Return [x, y] of the center of cell containing provided text 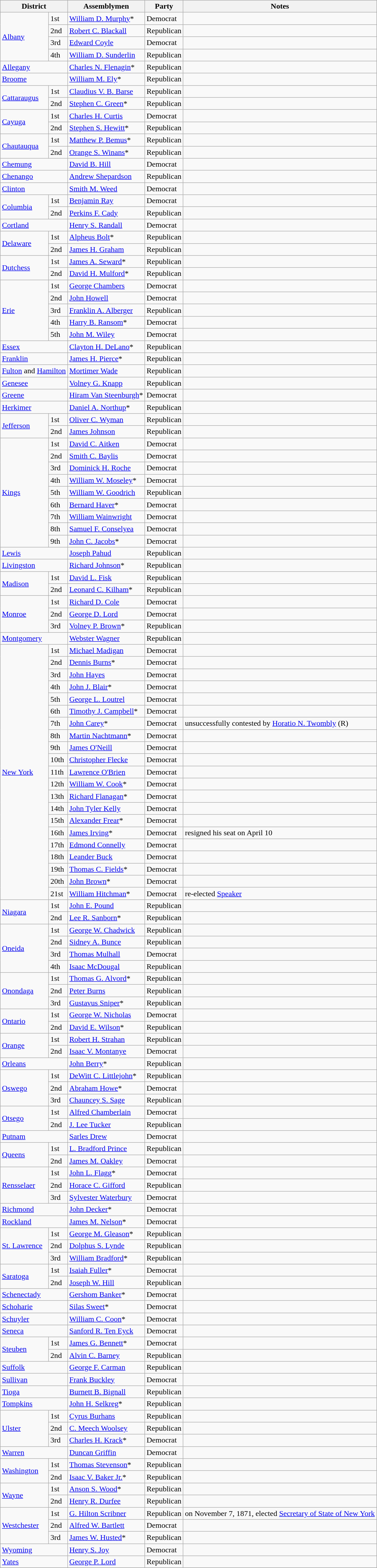
James M. Oakley [106, 1161]
Samuel F. Conselyea [106, 529]
Cyrus Burhans [106, 1416]
Wyoming [34, 1550]
James M. Nelson* [106, 1222]
Yates [34, 1562]
Putnam [34, 1137]
Smith C. Baylis [106, 456]
Greene [34, 395]
15th [58, 821]
Lewis [34, 553]
Genesee [34, 383]
re-elected Speaker [280, 893]
19th [58, 869]
Tompkins [34, 1404]
Orleans [34, 1064]
David C. Aitken [106, 444]
Broome [34, 79]
Assemblymen [106, 6]
St. Lawrence [25, 1246]
Bernard Haver* [106, 504]
Albany [25, 37]
on November 7, 1871, elected Secretary of State of New York [280, 1513]
Rockland [34, 1222]
New York [25, 772]
G. Hilton Scribner [106, 1513]
Matthew P. Bemus* [106, 140]
Abraham Howe* [106, 1088]
Henry R. Durfee [106, 1501]
Smith M. Weed [106, 189]
20th [58, 881]
18th [58, 857]
DeWitt C. Littlejohn* [106, 1076]
unsuccessfully contested by Horatio N. Twombly (R) [280, 723]
Orange S. Winans* [106, 152]
John M. Wiley [106, 334]
C. Meech Woolsey [106, 1428]
Michael Madigan [106, 650]
Cattaraugus [25, 97]
John Hayes [106, 675]
John Tyler Kelly [106, 808]
James H. Graham [106, 249]
L. Bradford Prince [106, 1149]
John E. Pound [106, 905]
George Chambers [106, 286]
Delaware [25, 243]
Livingston [34, 565]
Andrew Shepardson [106, 177]
Oswego [25, 1088]
Martin Nachtmann* [106, 735]
Suffolk [34, 1367]
William D. Sunderlin [106, 55]
Charles H. Curtis [106, 116]
Benjamin Ray [106, 201]
William Bradford* [106, 1258]
Jefferson [25, 426]
Edward Coyle [106, 43]
George P. Lord [106, 1562]
John J. Blair* [106, 687]
21st [58, 893]
Sidney A. Bunce [106, 942]
James Johnson [106, 432]
Rensselaer [25, 1185]
Schuyler [34, 1319]
Oliver C. Wyman [106, 420]
Tioga [34, 1392]
Chautauqua [25, 146]
District [34, 6]
Burnett B. Bignall [106, 1392]
Leander Buck [106, 857]
Monroe [25, 614]
Clinton [34, 189]
Harry B. Ransom* [106, 322]
James H. Pierce* [106, 359]
William W. Goodrich [106, 492]
Schoharie [34, 1307]
Columbia [25, 207]
Isaac V. Baker Jr.* [106, 1477]
Herkimer [34, 407]
Thomas C. Fields* [106, 869]
Saratoga [25, 1276]
Ulster [25, 1428]
Mortimer Wade [106, 371]
Richard Flanagan* [106, 796]
13th [58, 796]
Joseph Pahud [106, 553]
Notes [280, 6]
Warren [34, 1452]
Richmond [34, 1209]
John Decker* [106, 1209]
Oneida [25, 948]
Joseph W. Hill [106, 1282]
Schenectady [34, 1294]
Steuben [25, 1349]
Dennis Burns* [106, 663]
Sanford R. Ten Eyck [106, 1331]
11th [58, 772]
William W. Moseley* [106, 480]
Kings [25, 492]
Isaiah Fuller* [106, 1270]
Robert H. Strahan [106, 1039]
George W. Chadwick [106, 930]
William Wainwright [106, 517]
John C. Jacobs* [106, 541]
David L. Fisk [106, 578]
Gustavus Sniper* [106, 1003]
Duncan Griffin [106, 1452]
Franklin A. Alberger [106, 310]
Thomas Stevenson* [106, 1465]
George M. Gleason* [106, 1234]
George W. Nicholas [106, 1015]
Otsego [25, 1118]
Franklin [34, 359]
William D. Murphy* [106, 19]
David E. Wilson* [106, 1027]
Christopher Flecke [106, 760]
Lawrence O'Brien [106, 772]
James Irving* [106, 833]
William M. Ely* [106, 79]
14th [58, 808]
Alvin C. Barney [106, 1355]
Sullivan [34, 1380]
Erie [25, 310]
Dutchess [25, 268]
Frank Buckley [106, 1380]
Alpheus Bolt* [106, 237]
John L. Flagg* [106, 1173]
Charles H. Krack* [106, 1440]
Webster Wagner [106, 638]
David H. Mulford* [106, 274]
Queens [25, 1155]
Madison [25, 584]
Horace C. Gifford [106, 1185]
Allegany [34, 67]
Washington [25, 1471]
resigned his seat on April 10 [280, 833]
Timothy J. Campbell* [106, 711]
Chenango [34, 177]
James O'Neill [106, 748]
James A. Seward* [106, 261]
Volney P. Brown* [106, 626]
Charles N. Flenagin* [106, 67]
Silas Sweet* [106, 1307]
Volney G. Knapp [106, 383]
Dolphus S. Lynde [106, 1246]
George L. Loutrel [106, 699]
Cayuga [25, 122]
Henry S. Randall [106, 225]
Isaac McDougal [106, 966]
Party [164, 6]
Niagara [25, 912]
Dominick H. Roche [106, 468]
William W. Cook* [106, 784]
Leonard C. Kilham* [106, 590]
Isaac V. Montanye [106, 1051]
Anson S. Wood* [106, 1489]
Peter Burns [106, 991]
J. Lee Tucker [106, 1124]
10th [58, 760]
16th [58, 833]
Montgomery [34, 638]
Clayton H. DeLano* [106, 346]
Thomas G. Alvord* [106, 979]
Claudius V. B. Barse [106, 91]
Robert C. Blackall [106, 31]
Perkins F. Cady [106, 213]
Chemung [34, 164]
17th [58, 845]
Orange [25, 1045]
George D. Lord [106, 614]
Wayne [25, 1495]
John Carey* [106, 723]
Alfred W. Bartlett [106, 1526]
David B. Hill [106, 164]
Cortland [34, 225]
Daniel A. Northup* [106, 407]
Henry S. Joy [106, 1550]
Fulton and Hamilton [34, 371]
Richard D. Cole [106, 602]
Alexander Frear* [106, 821]
William C. Coon* [106, 1319]
James W. Husted* [106, 1538]
John Howell [106, 298]
John Berry* [106, 1064]
Westchester [25, 1525]
John Brown* [106, 881]
William Hitchman* [106, 893]
Sarles Drew [106, 1137]
Thomas Mulhall [106, 954]
Gershom Banker* [106, 1294]
Ontario [25, 1021]
12th [58, 784]
Chauncey S. Sage [106, 1100]
Richard Johnson* [106, 565]
Essex [34, 346]
George F. Carman [106, 1367]
Onondaga [25, 991]
Stephen S. Hewitt* [106, 128]
Sylvester Waterbury [106, 1197]
James G. Bennett* [106, 1343]
John H. Selkreg* [106, 1404]
Lee R. Sanborn* [106, 918]
Stephen C. Green* [106, 103]
Hiram Van Steenburgh* [106, 395]
Edmond Connelly [106, 845]
Seneca [34, 1331]
Alfred Chamberlain [106, 1112]
